Determine the [X, Y] coordinate at the center of the cell enclosing the given text.  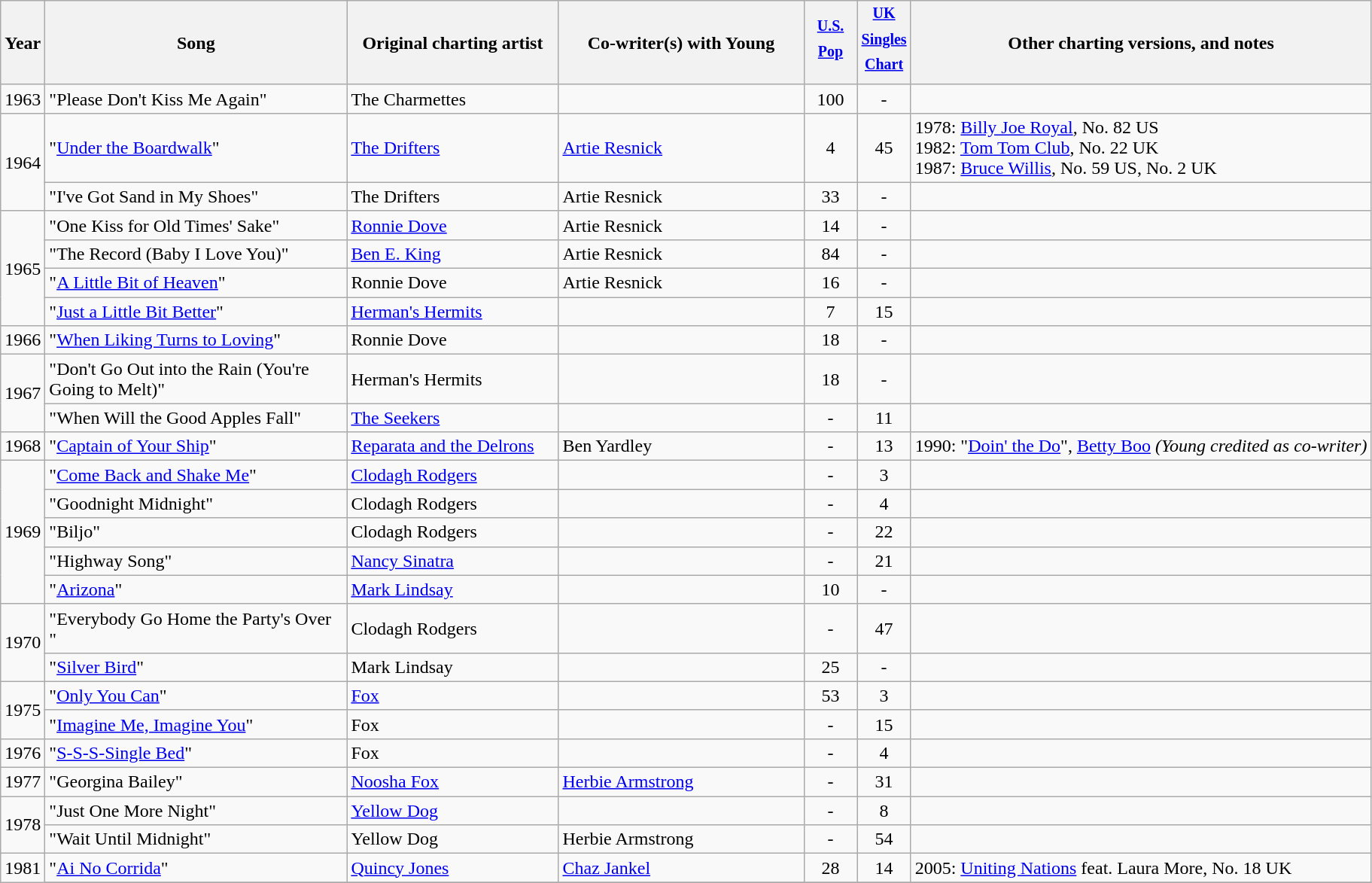
"Biljo" [196, 532]
1967 [23, 393]
13 [884, 446]
"Just One More Night" [196, 811]
Ben E. King [453, 254]
28 [831, 868]
"Ai No Corrida" [196, 868]
"Georgina Bailey" [196, 782]
"Come Back and Shake Me" [196, 475]
"When Will the Good Apples Fall" [196, 418]
1968 [23, 446]
"Wait Until Midnight" [196, 839]
11 [884, 418]
21 [884, 561]
1969 [23, 532]
The Seekers [453, 418]
2005: Uniting Nations feat. Laura More, No. 18 UK [1141, 868]
Reparata and the Delrons [453, 446]
100 [831, 99]
10 [831, 589]
UK Singles Chart [884, 43]
Chaz Jankel [681, 868]
1963 [23, 99]
25 [831, 667]
"When Liking Turns to Loving" [196, 340]
1965 [23, 268]
"S-S-S-Single Bed" [196, 754]
The Charmettes [453, 99]
1978 [23, 825]
Quincy Jones [453, 868]
1990: "Doin' the Do", Betty Boo (Young credited as co-writer) [1141, 446]
7 [831, 312]
Original charting artist [453, 43]
"Just a Little Bit Better" [196, 312]
Song [196, 43]
"Goodnight Midnight" [196, 504]
Nancy Sinatra [453, 561]
1977 [23, 782]
"Arizona" [196, 589]
84 [831, 254]
45 [884, 148]
1976 [23, 754]
U.S. Pop [831, 43]
53 [831, 696]
31 [884, 782]
"I've Got Sand in My Shoes" [196, 196]
"Under the Boardwalk" [196, 148]
1975 [23, 710]
Ben Yardley [681, 446]
8 [884, 811]
1970 [23, 643]
Noosha Fox [453, 782]
1964 [23, 162]
"Don't Go Out into the Rain (You're Going to Melt)" [196, 379]
"One Kiss for Old Times' Sake" [196, 225]
22 [884, 532]
"Only You Can" [196, 696]
"Imagine Me, Imagine You" [196, 724]
1966 [23, 340]
1981 [23, 868]
"Highway Song" [196, 561]
"Silver Bird" [196, 667]
Year [23, 43]
"Please Don't Kiss Me Again" [196, 99]
1978: Billy Joe Royal, No. 82 US1982: Tom Tom Club, No. 22 UK1987: Bruce Willis, No. 59 US, No. 2 UK [1141, 148]
Co-writer(s) with Young [681, 43]
"Everybody Go Home the Party's Over " [196, 628]
47 [884, 628]
"A Little Bit of Heaven" [196, 283]
16 [831, 283]
"Captain of Your Ship" [196, 446]
33 [831, 196]
"The Record (Baby I Love You)" [196, 254]
54 [884, 839]
Other charting versions, and notes [1141, 43]
